Search for the cell housing the specified text and yield its (X, Y) center coordinate. 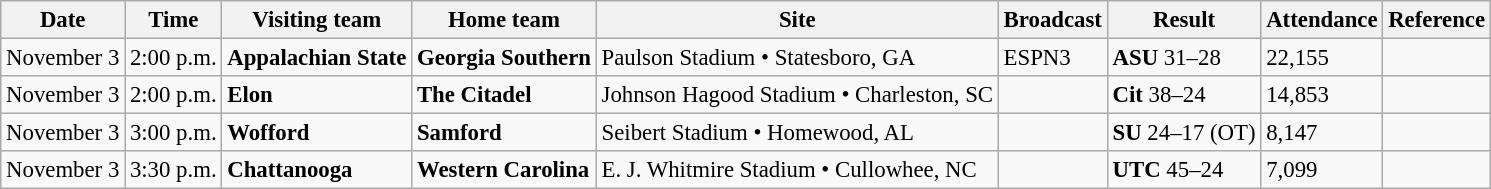
Cit 38–24 (1184, 95)
Appalachian State (317, 58)
Reference (1437, 20)
14,853 (1322, 95)
Result (1184, 20)
22,155 (1322, 58)
Broadcast (1052, 20)
Visiting team (317, 20)
7,099 (1322, 170)
Home team (504, 20)
3:30 p.m. (174, 170)
UTC 45–24 (1184, 170)
ESPN3 (1052, 58)
SU 24–17 (OT) (1184, 133)
Site (797, 20)
Paulson Stadium • Statesboro, GA (797, 58)
Attendance (1322, 20)
ASU 31–28 (1184, 58)
Elon (317, 95)
Western Carolina (504, 170)
Seibert Stadium • Homewood, AL (797, 133)
E. J. Whitmire Stadium • Cullowhee, NC (797, 170)
Chattanooga (317, 170)
The Citadel (504, 95)
Samford (504, 133)
Georgia Southern (504, 58)
Johnson Hagood Stadium • Charleston, SC (797, 95)
Time (174, 20)
8,147 (1322, 133)
Date (63, 20)
Wofford (317, 133)
3:00 p.m. (174, 133)
